Detect which cell encompasses the target text, then output its [x, y] center coordinate. 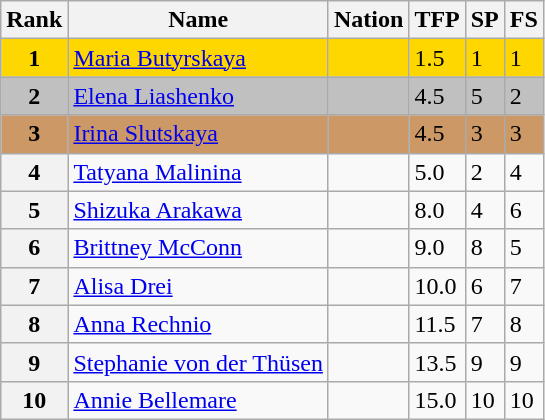
FS [524, 20]
SP [484, 20]
1.5 [437, 58]
Elena Liashenko [198, 96]
11.5 [437, 324]
Shizuka Arakawa [198, 210]
Nation [368, 20]
TFP [437, 20]
Alisa Drei [198, 286]
Tatyana Malinina [198, 172]
8.0 [437, 210]
Maria Butyrskaya [198, 58]
9.0 [437, 248]
Name [198, 20]
10.0 [437, 286]
Anna Rechnio [198, 324]
13.5 [437, 362]
Annie Bellemare [198, 400]
Rank [34, 20]
15.0 [437, 400]
Brittney McConn [198, 248]
Stephanie von der Thüsen [198, 362]
5.0 [437, 172]
Irina Slutskaya [198, 134]
